Detect which cell encompasses the target text, then output its (X, Y) center coordinate. 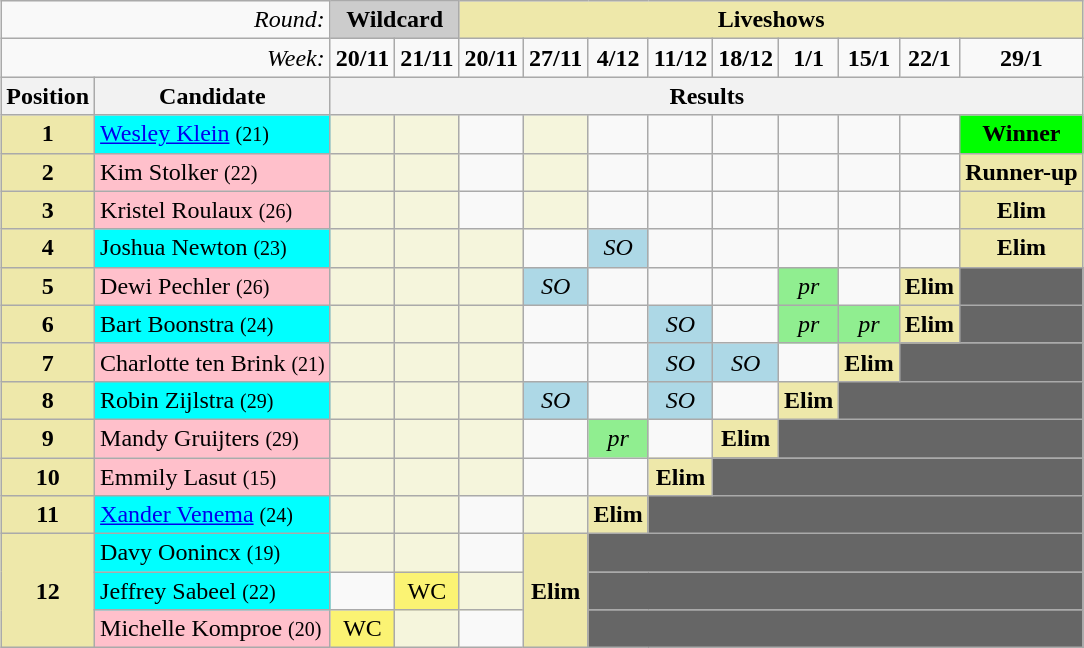
Mandy Gruijters (29) (213, 438)
2 (48, 172)
Round: (166, 20)
10 (48, 477)
7 (48, 362)
1 (48, 134)
3 (48, 210)
Runner-up (1022, 172)
Results (706, 96)
Xander Venema (24) (213, 515)
21/11 (427, 58)
11/12 (680, 58)
27/11 (555, 58)
Kristel Roulaux (26) (213, 210)
12 (48, 591)
1/1 (808, 58)
Winner (1022, 134)
Emmily Lasut (15) (213, 477)
5 (48, 286)
Week: (166, 58)
15/1 (869, 58)
Wildcard (394, 20)
4 (48, 248)
Michelle Komproe (20) (213, 629)
29/1 (1022, 58)
Dewi Pechler (26) (213, 286)
Position (48, 96)
Kim Stolker (22) (213, 172)
4/12 (618, 58)
Bart Boonstra (24) (213, 324)
Robin Zijlstra (29) (213, 400)
9 (48, 438)
Wesley Klein (21) (213, 134)
Charlotte ten Brink (21) (213, 362)
Jeffrey Sabeel (22) (213, 591)
11 (48, 515)
8 (48, 400)
Joshua Newton (23) (213, 248)
6 (48, 324)
Liveshows (771, 20)
22/1 (929, 58)
18/12 (746, 58)
Candidate (213, 96)
Davy Oonincx (19) (213, 553)
